Output the [x, y] coordinate of the center of the cell containing the given text.  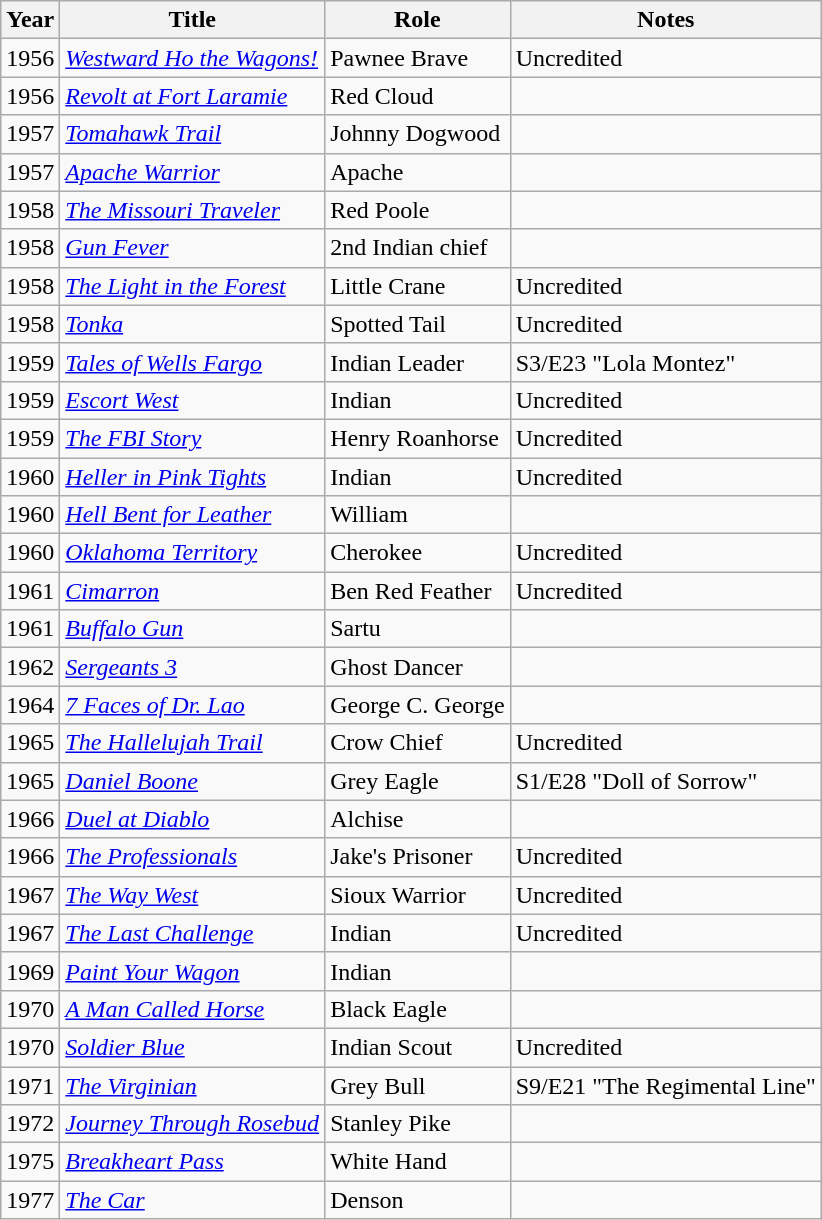
Tomahawk Trail [192, 134]
1975 [30, 1162]
Pawnee Brave [418, 58]
Grey Eagle [418, 781]
Title [192, 20]
George C. George [418, 705]
Red Cloud [418, 96]
Jake's Prisoner [418, 857]
Sartu [418, 629]
Black Eagle [418, 1009]
A Man Called Horse [192, 1009]
Daniel Boone [192, 781]
Little Crane [418, 286]
The Last Challenge [192, 933]
Indian Leader [418, 362]
Year [30, 20]
Duel at Diablo [192, 819]
1964 [30, 705]
Indian Scout [418, 1047]
The Missouri Traveler [192, 210]
Revolt at Fort Laramie [192, 96]
The FBI Story [192, 438]
The Professionals [192, 857]
Apache Warrior [192, 172]
S3/E23 "Lola Montez" [666, 362]
Denson [418, 1200]
Stanley Pike [418, 1124]
Heller in Pink Tights [192, 477]
Journey Through Rosebud [192, 1124]
Buffalo Gun [192, 629]
White Hand [418, 1162]
Henry Roanhorse [418, 438]
Johnny Dogwood [418, 134]
The Way West [192, 895]
Cherokee [418, 553]
Apache [418, 172]
Westward Ho the Wagons! [192, 58]
Red Poole [418, 210]
7 Faces of Dr. Lao [192, 705]
Soldier Blue [192, 1047]
1977 [30, 1200]
Breakheart Pass [192, 1162]
1972 [30, 1124]
Sergeants 3 [192, 667]
Cimarron [192, 591]
S9/E21 "The Regimental Line" [666, 1085]
The Car [192, 1200]
1969 [30, 971]
Escort West [192, 400]
Grey Bull [418, 1085]
Crow Chief [418, 743]
Sioux Warrior [418, 895]
Tonka [192, 324]
The Virginian [192, 1085]
The Hallelujah Trail [192, 743]
The Light in the Forest [192, 286]
Ghost Dancer [418, 667]
Gun Fever [192, 248]
Alchise [418, 819]
Ben Red Feather [418, 591]
Oklahoma Territory [192, 553]
Spotted Tail [418, 324]
Paint Your Wagon [192, 971]
Tales of Wells Fargo [192, 362]
Notes [666, 20]
William [418, 515]
S1/E28 "Doll of Sorrow" [666, 781]
Role [418, 20]
2nd Indian chief [418, 248]
1971 [30, 1085]
Hell Bent for Leather [192, 515]
1962 [30, 667]
